Locate the cell with the specified text and output its (X, Y) center coordinate. 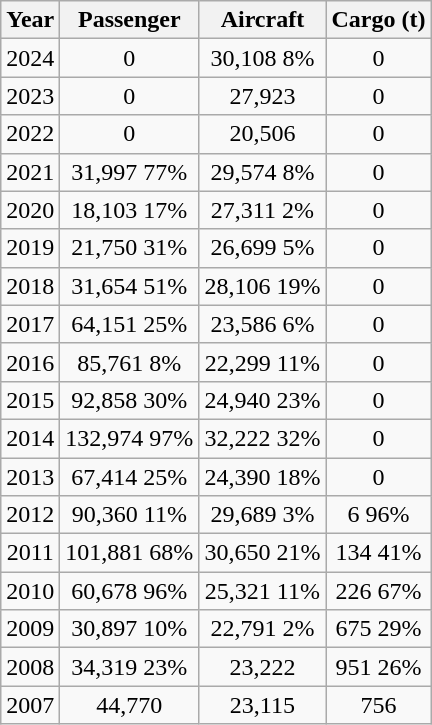
2018 (30, 286)
92,858 30% (130, 400)
22,299 11% (262, 362)
2010 (30, 591)
27,311 2% (262, 210)
26,699 5% (262, 248)
Cargo (t) (378, 20)
Passenger (130, 20)
756 (378, 705)
20,506 (262, 134)
90,360 11% (130, 515)
23,115 (262, 705)
21,750 31% (130, 248)
2008 (30, 667)
Year (30, 20)
31,654 51% (130, 286)
60,678 96% (130, 591)
226 67% (378, 591)
101,881 68% (130, 553)
2013 (30, 477)
2023 (30, 96)
30,897 10% (130, 629)
85,761 8% (130, 362)
30,108 8% (262, 58)
23,222 (262, 667)
Aircraft (262, 20)
2020 (30, 210)
2021 (30, 172)
6 96% (378, 515)
28,106 19% (262, 286)
2014 (30, 438)
2024 (30, 58)
22,791 2% (262, 629)
2011 (30, 553)
25,321 11% (262, 591)
30,650 21% (262, 553)
2007 (30, 705)
24,940 23% (262, 400)
2009 (30, 629)
24,390 18% (262, 477)
2017 (30, 324)
31,997 77% (130, 172)
18,103 17% (130, 210)
2022 (30, 134)
134 41% (378, 553)
67,414 25% (130, 477)
27,923 (262, 96)
29,574 8% (262, 172)
675 29% (378, 629)
44,770 (130, 705)
2015 (30, 400)
32,222 32% (262, 438)
2012 (30, 515)
34,319 23% (130, 667)
951 26% (378, 667)
64,151 25% (130, 324)
23,586 6% (262, 324)
2019 (30, 248)
132,974 97% (130, 438)
2016 (30, 362)
29,689 3% (262, 515)
